From the cell containing the given text, extract its center point as [X, Y] coordinate. 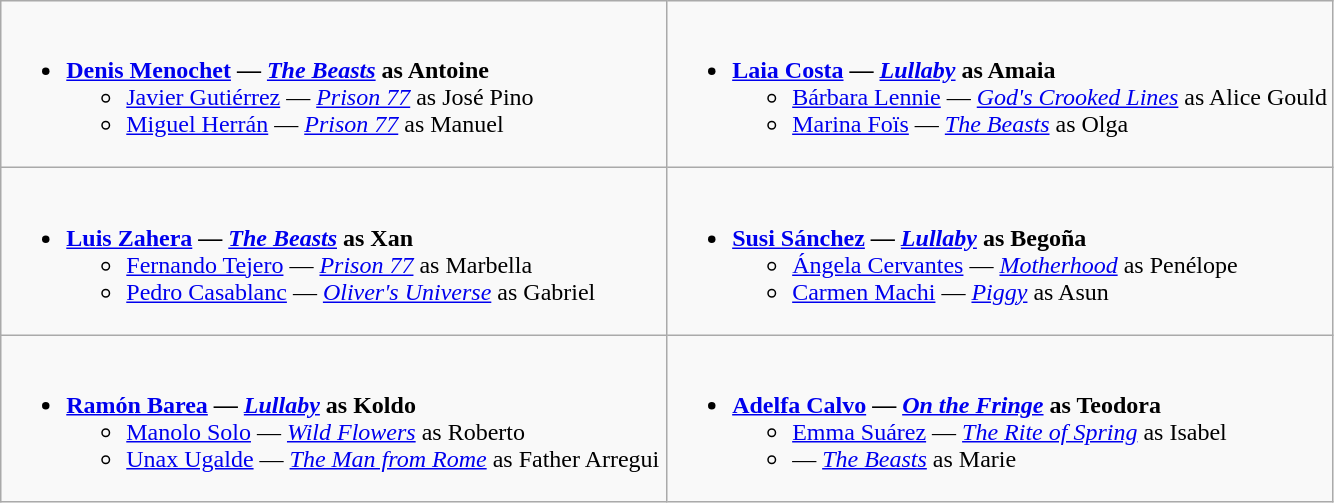
Laia Costa — Lullaby as AmaiaBárbara Lennie — God's Crooked Lines as Alice GouldMarina Foïs — The Beasts as Olga [1000, 84]
Adelfa Calvo — On the Fringe as TeodoraEmma Suárez — The Rite of Spring as Isabel — The Beasts as Marie [1000, 418]
Ramón Barea — Lullaby as KoldoManolo Solo — Wild Flowers as RobertoUnax Ugalde — The Man from Rome as Father Arregui [334, 418]
Susi Sánchez — Lullaby as BegoñaÁngela Cervantes — Motherhood as PenélopeCarmen Machi — Piggy as Asun [1000, 252]
Luis Zahera — The Beasts as XanFernando Tejero — Prison 77 as MarbellaPedro Casablanc — Oliver's Universe as Gabriel [334, 252]
Denis Menochet — The Beasts as AntoineJavier Gutiérrez — Prison 77 as José PinoMiguel Herrán — Prison 77 as Manuel [334, 84]
